Identify which cell holds the provided text, then report its (x, y) central coordinate. 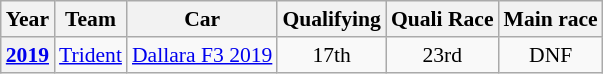
Team (90, 19)
2019 (28, 55)
Dallara F3 2019 (202, 55)
17th (331, 55)
Year (28, 19)
Main race (551, 19)
23rd (442, 55)
DNF (551, 55)
Trident (90, 55)
Quali Race (442, 19)
Qualifying (331, 19)
Car (202, 19)
